Locate the cell with the specified text and output its (X, Y) center coordinate. 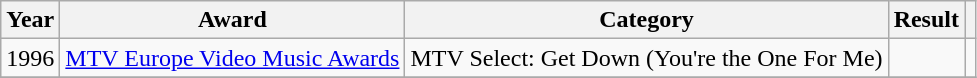
Result (926, 20)
Year (30, 20)
Category (646, 20)
MTV Select: Get Down (You're the One For Me) (646, 58)
Award (232, 20)
MTV Europe Video Music Awards (232, 58)
1996 (30, 58)
